Scan for the cell matching the given text and deliver its (x, y) coordinate at center. 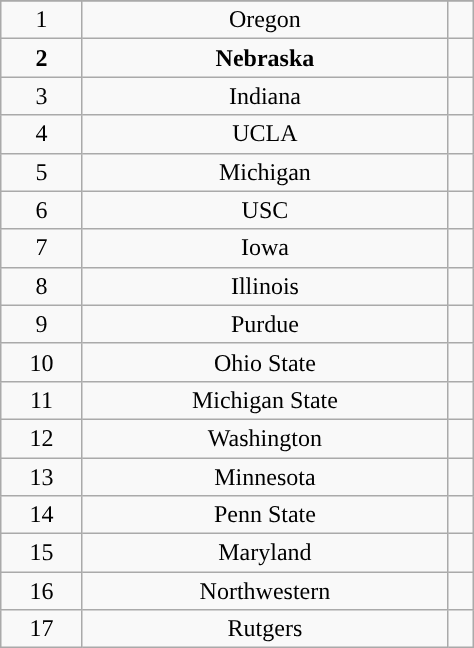
Illinois (264, 286)
Michigan (264, 172)
7 (42, 248)
Rutgers (264, 629)
Ohio State (264, 362)
16 (42, 591)
6 (42, 210)
12 (42, 438)
Oregon (264, 20)
5 (42, 172)
Nebraska (264, 58)
Washington (264, 438)
8 (42, 286)
USC (264, 210)
Penn State (264, 515)
4 (42, 134)
UCLA (264, 134)
15 (42, 553)
Northwestern (264, 591)
17 (42, 629)
Indiana (264, 96)
Purdue (264, 324)
10 (42, 362)
Iowa (264, 248)
Michigan State (264, 400)
11 (42, 400)
2 (42, 58)
3 (42, 96)
13 (42, 477)
9 (42, 324)
Minnesota (264, 477)
Maryland (264, 553)
1 (42, 20)
14 (42, 515)
